Detect which cell encompasses the target text, then output its [X, Y] center coordinate. 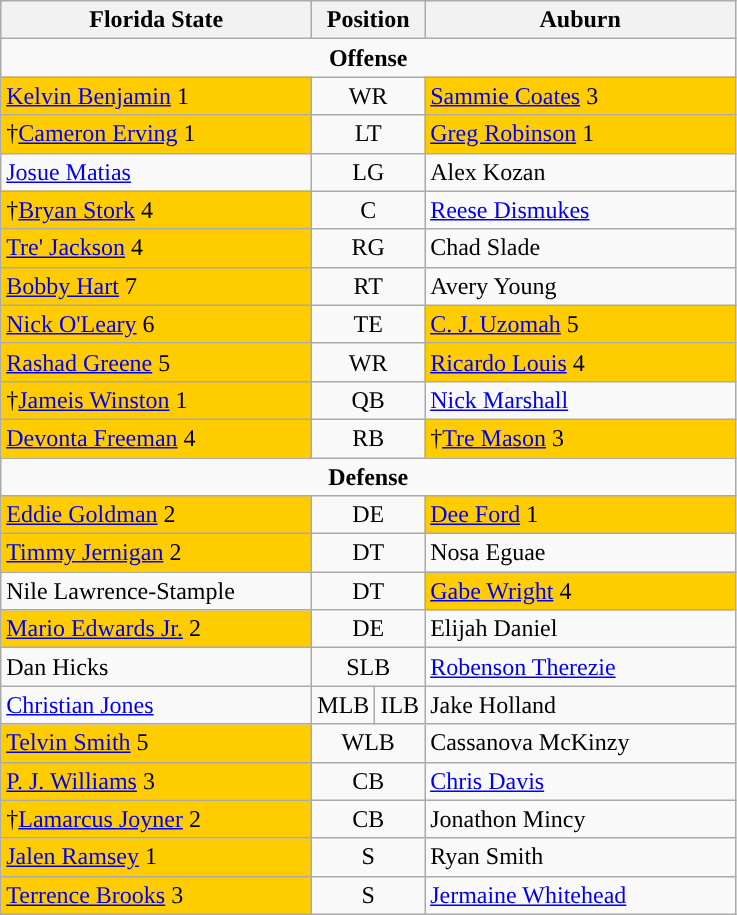
†Tre Mason 3 [580, 438]
Devonta Freeman 4 [156, 438]
Avery Young [580, 286]
Eddie Goldman 2 [156, 515]
Auburn [580, 20]
TE [368, 324]
Nick Marshall [580, 400]
Offense [368, 58]
Dee Ford 1 [580, 515]
Ricardo Louis 4 [580, 362]
Bobby Hart 7 [156, 286]
Nick O'Leary 6 [156, 324]
LG [368, 172]
MLB [344, 705]
Sammie Coates 3 [580, 96]
Jonathon Mincy [580, 819]
Rashad Greene 5 [156, 362]
Elijah Daniel [580, 629]
SLB [368, 667]
RG [368, 248]
Jake Holland [580, 705]
Ryan Smith [580, 857]
Reese Dismukes [580, 210]
C [368, 210]
Tre' Jackson 4 [156, 248]
†Jameis Winston 1 [156, 400]
WLB [368, 743]
Josue Matias [156, 172]
QB [368, 400]
Nile Lawrence-Stample [156, 591]
RT [368, 286]
Position [368, 20]
Dan Hicks [156, 667]
Florida State [156, 20]
ILB [400, 705]
Timmy Jernigan 2 [156, 553]
Chad Slade [580, 248]
P. J. Williams 3 [156, 781]
Christian Jones [156, 705]
Chris Davis [580, 781]
Mario Edwards Jr. 2 [156, 629]
Jalen Ramsey 1 [156, 857]
Defense [368, 477]
Greg Robinson 1 [580, 134]
Alex Kozan [580, 172]
Cassanova McKinzy [580, 743]
Kelvin Benjamin 1 [156, 96]
†Lamarcus Joyner 2 [156, 819]
Terrence Brooks 3 [156, 895]
Gabe Wright 4 [580, 591]
RB [368, 438]
Telvin Smith 5 [156, 743]
†Bryan Stork 4 [156, 210]
LT [368, 134]
Robenson Therezie [580, 667]
Jermaine Whitehead [580, 895]
Nosa Eguae [580, 553]
†Cameron Erving 1 [156, 134]
C. J. Uzomah 5 [580, 324]
